Return the (X, Y) coordinate for the center point of the cell that contains the specified text.  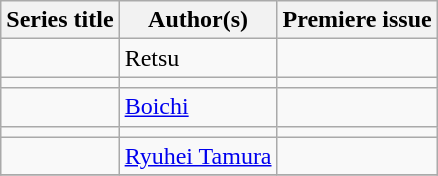
Premiere issue (357, 20)
Author(s) (198, 20)
Retsu (198, 58)
Series title (60, 20)
Ryuhei Tamura (198, 156)
Boichi (198, 107)
